From the cell containing the given text, extract its center point as (x, y) coordinate. 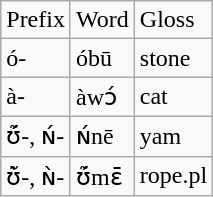
ɴ́nē (102, 136)
ʊ̃́-, ɴ́- (36, 136)
Word (102, 20)
ʊ̃́mɛ̄ (102, 176)
Gloss (173, 20)
à- (36, 97)
cat (173, 97)
Prefix (36, 20)
yam (173, 136)
ó- (36, 58)
óbū (102, 58)
rope.pl (173, 176)
àwɔ́ (102, 97)
ʊ̃̀-, ɴ̀- (36, 176)
stone (173, 58)
